Locate the cell with the specified text and output its [X, Y] center coordinate. 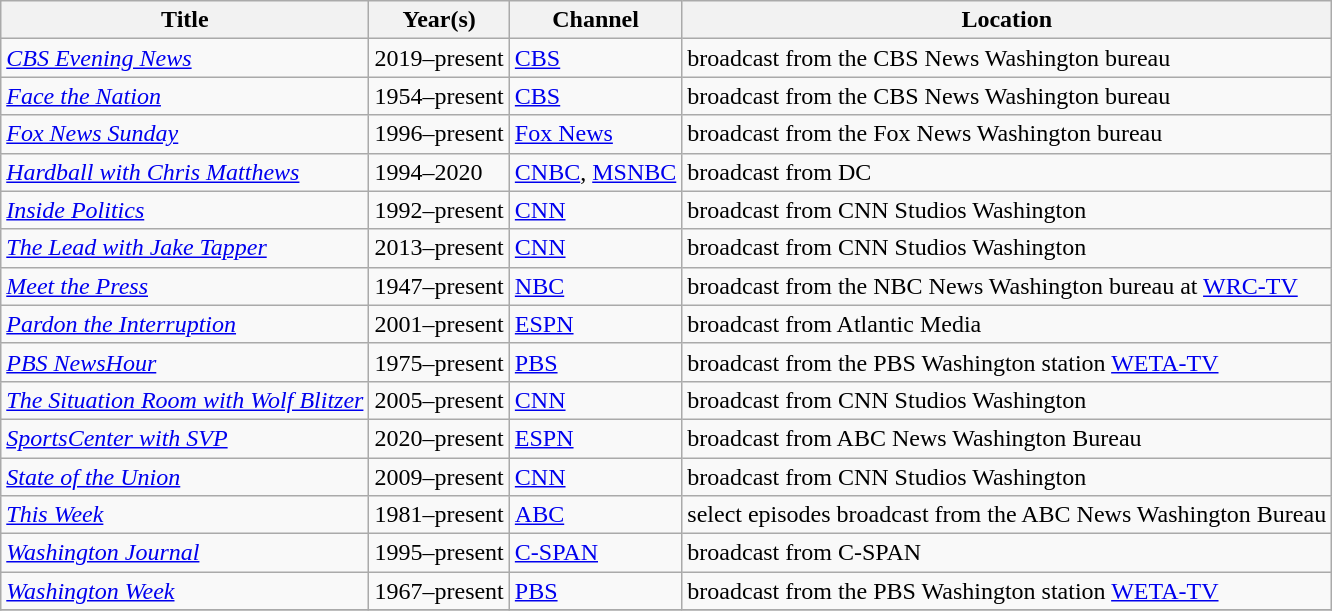
The Situation Room with Wolf Blitzer [185, 400]
1954–present [439, 96]
1981–present [439, 515]
Fox News Sunday [185, 134]
SportsCenter with SVP [185, 438]
2019–present [439, 58]
broadcast from the NBC News Washington bureau at WRC-TV [1007, 286]
1975–present [439, 362]
The Lead with Jake Tapper [185, 248]
2013–present [439, 248]
broadcast from Atlantic Media [1007, 324]
State of the Union [185, 477]
1992–present [439, 210]
2001–present [439, 324]
Inside Politics [185, 210]
Face the Nation [185, 96]
Year(s) [439, 20]
Location [1007, 20]
broadcast from ABC News Washington Bureau [1007, 438]
C-SPAN [595, 553]
1996–present [439, 134]
CBS Evening News [185, 58]
select episodes broadcast from the ABC News Washington Bureau [1007, 515]
Fox News [595, 134]
NBC [595, 286]
broadcast from DC [1007, 172]
Channel [595, 20]
Meet the Press [185, 286]
Washington Week [185, 591]
1995–present [439, 553]
2005–present [439, 400]
1947–present [439, 286]
1967–present [439, 591]
Pardon the Interruption [185, 324]
broadcast from C-SPAN [1007, 553]
CNBC, MSNBC [595, 172]
2009–present [439, 477]
broadcast from the Fox News Washington bureau [1007, 134]
This Week [185, 515]
Washington Journal [185, 553]
Hardball with Chris Matthews [185, 172]
ABC [595, 515]
1994–2020 [439, 172]
2020–present [439, 438]
Title [185, 20]
PBS NewsHour [185, 362]
